Determine the [x, y] coordinate at the center of the cell enclosing the given text.  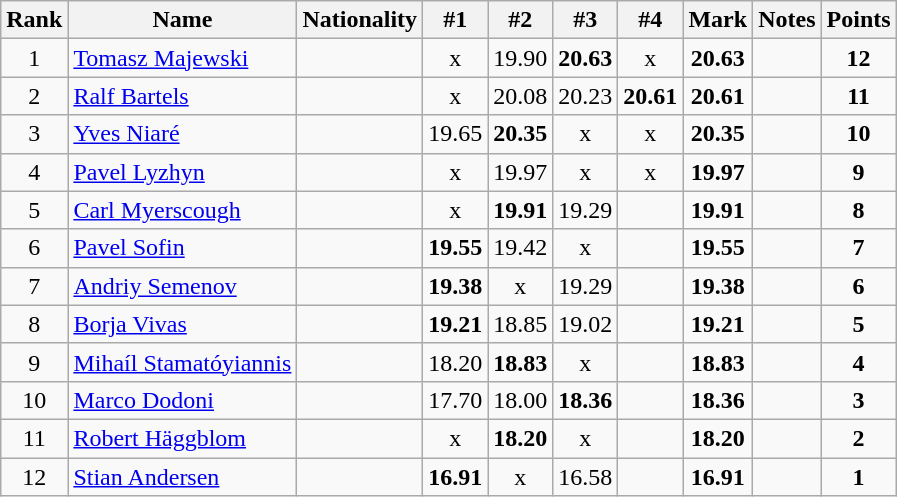
Borja Vivas [182, 324]
Yves Niaré [182, 134]
#3 [586, 20]
Mark [718, 20]
Andriy Semenov [182, 286]
#4 [650, 20]
Stian Andersen [182, 477]
19.42 [520, 248]
Carl Myerscough [182, 210]
19.65 [456, 134]
Marco Dodoni [182, 400]
17.70 [456, 400]
Robert Häggblom [182, 438]
Notes [787, 20]
20.23 [586, 96]
#1 [456, 20]
Name [182, 20]
Nationality [360, 20]
Mihaíl Stamatóyiannis [182, 362]
20.08 [520, 96]
Tomasz Majewski [182, 58]
Pavel Sofin [182, 248]
Pavel Lyzhyn [182, 172]
18.85 [520, 324]
16.58 [586, 477]
18.00 [520, 400]
Ralf Bartels [182, 96]
19.90 [520, 58]
19.02 [586, 324]
#2 [520, 20]
Rank [34, 20]
Points [858, 20]
